Return [x, y] of the center of cell containing provided text 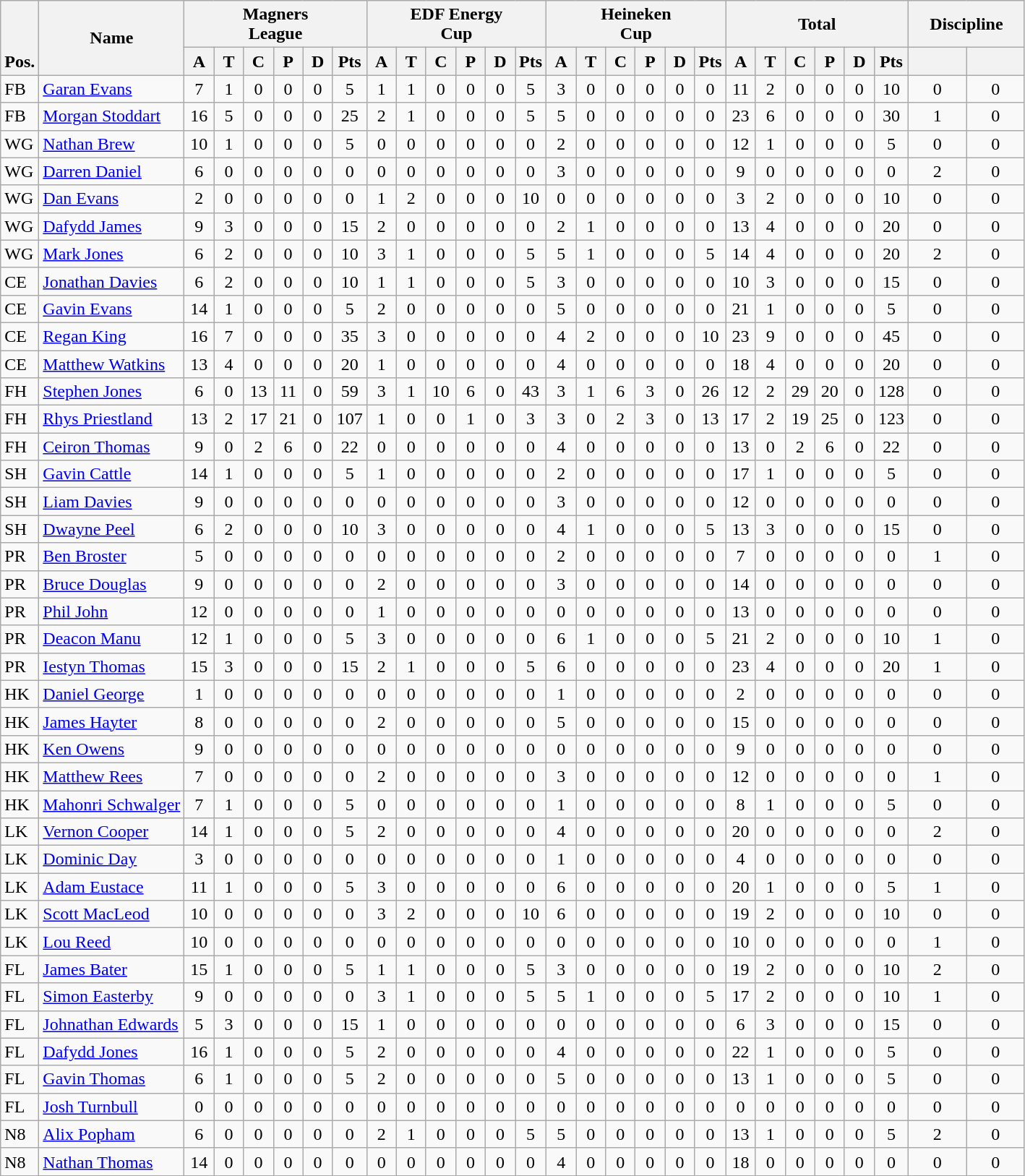
Josh Turnbull [111, 1107]
Rhys Priestland [111, 419]
Stephen Jones [111, 392]
Mahonri Schwalger [111, 804]
Ceiron Thomas [111, 447]
Total [817, 25]
Jonathan Davies [111, 281]
Dafydd Jones [111, 1052]
Vernon Cooper [111, 832]
128 [891, 392]
James Hayter [111, 721]
Gavin Evans [111, 309]
Name [111, 38]
123 [891, 419]
Ben Broster [111, 557]
HeinekenCup [636, 25]
Dafydd James [111, 226]
Alix Popham [111, 1134]
James Bater [111, 969]
Dan Evans [111, 199]
Ken Owens [111, 749]
30 [891, 116]
Iestyn Thomas [111, 666]
Johnathan Edwards [111, 1024]
59 [350, 392]
Discipline [966, 25]
Pos. [20, 38]
Gavin Thomas [111, 1079]
Darren Daniel [111, 171]
Dominic Day [111, 859]
Morgan Stoddart [111, 116]
EDF EnergyCup [456, 25]
Lou Reed [111, 942]
Bruce Douglas [111, 584]
29 [799, 392]
Scott MacLeod [111, 914]
Liam Davies [111, 502]
Deacon Manu [111, 639]
Daniel George [111, 694]
43 [531, 392]
Simon Easterby [111, 997]
Matthew Rees [111, 776]
Garan Evans [111, 89]
MagnersLeague [275, 25]
Adam Eustace [111, 887]
35 [350, 336]
Matthew Watkins [111, 364]
Gavin Cattle [111, 474]
Regan King [111, 336]
45 [891, 336]
Nathan Thomas [111, 1162]
107 [350, 419]
Nathan Brew [111, 144]
Dwayne Peel [111, 529]
Phil John [111, 611]
26 [710, 392]
Mark Jones [111, 254]
